For the text-containing cell, return its midpoint in (x, y) coordinate format. 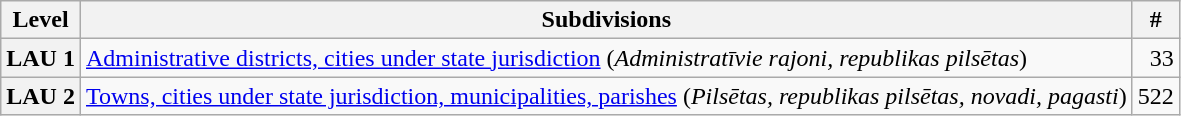
# (1156, 20)
LAU 1 (41, 58)
Level (41, 20)
522 (1156, 96)
Subdivisions (606, 20)
33 (1156, 58)
Towns, cities under state jurisdiction, municipalities, parishes (Pilsētas, republikas pilsētas, novadi, pagasti) (606, 96)
LAU 2 (41, 96)
Administrative districts, cities under state jurisdiction (Administratīvie rajoni, republikas pilsētas) (606, 58)
